Capture the cell that displays the provided text and extract its (x, y) central coordinate. 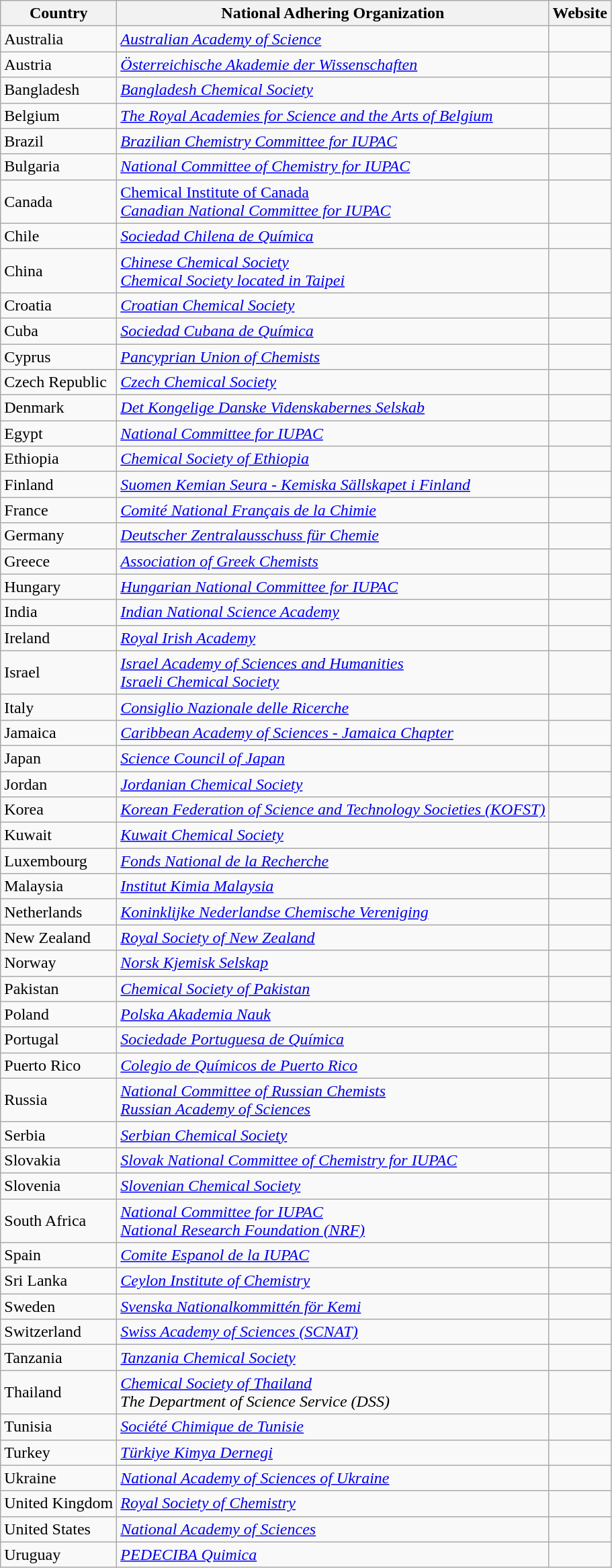
Tanzania (59, 1358)
Bangladesh (59, 90)
Spain (59, 1255)
Jordanian Chemical Society (333, 784)
Sweden (59, 1307)
Israel (59, 672)
Fonds National de la Recherche (333, 861)
Slovenian Chemical Society (333, 1186)
Türkiye Kimya Dernegi (333, 1452)
Jordan (59, 784)
Brazilian Chemistry Committee for IUPAC (333, 141)
South Africa (59, 1221)
Kuwait Chemical Society (333, 835)
Pancyprian Union of Chemists (333, 357)
Slovakia (59, 1160)
Comité National Français de la Chimie (333, 510)
Croatia (59, 305)
National Committee for IUPACNational Research Foundation (NRF) (333, 1221)
Cyprus (59, 357)
National Committee for IUPAC (333, 434)
Egypt (59, 434)
Finland (59, 485)
National Adhering Organization (333, 13)
Sociedade Portuguesa de Química (333, 1040)
Cuba (59, 331)
Sociedad Cubana de Química (333, 331)
Poland (59, 1014)
Germany (59, 536)
Switzerland (59, 1332)
India (59, 612)
Ireland (59, 638)
Korean Federation of Science and Technology Societies (KOFST) (333, 810)
United Kingdom (59, 1503)
Czech Republic (59, 382)
China (59, 270)
Chemical Society of Ethiopia (333, 459)
Bangladesh Chemical Society (333, 90)
Association of Greek Chemists (333, 561)
The Royal Academies for Science and the Arts of Belgium (333, 116)
Royal Irish Academy (333, 638)
Italy (59, 707)
Swiss Academy of Sciences (SCNAT) (333, 1332)
France (59, 510)
Serbia (59, 1134)
Turkey (59, 1452)
Svenska Nationalkommittén för Kemi (333, 1307)
Greece (59, 561)
Canada (59, 202)
Royal Society of Chemistry (333, 1503)
Comite Espanol de la IUPAC (333, 1255)
Sociedad Chilena de Química (333, 236)
PEDECIBA Quimica (333, 1555)
Korea (59, 810)
Jamaica (59, 733)
Belgium (59, 116)
Malaysia (59, 886)
Det Kongelige Danske Videnskabernes Selskab (333, 408)
National Academy of Sciences of Ukraine (333, 1478)
Denmark (59, 408)
Serbian Chemical Society (333, 1134)
Suomen Kemian Seura - Kemiska Sällskapet i Finland (333, 485)
Chile (59, 236)
Brazil (59, 141)
Hungarian National Committee for IUPAC (333, 587)
Caribbean Academy of Sciences - Jamaica Chapter (333, 733)
Ukraine (59, 1478)
Tunisia (59, 1427)
Institut Kimia Malaysia (333, 886)
Hungary (59, 587)
Israel Academy of Sciences and HumanitiesIsraeli Chemical Society (333, 672)
Australia (59, 39)
Chemical Society of ThailandThe Department of Science Service (DSS) (333, 1393)
Croatian Chemical Society (333, 305)
Koninklijke Nederlandse Chemische Vereniging (333, 912)
Uruguay (59, 1555)
Austria (59, 65)
Consiglio Nazionale delle Ricerche (333, 707)
Slovak National Committee of Chemistry for IUPAC (333, 1160)
Country (59, 13)
National Committee of Russian ChemistsRussian Academy of Sciences (333, 1100)
Indian National Science Academy (333, 612)
Bulgaria (59, 167)
Royal Society of New Zealand (333, 938)
National Committee of Chemistry for IUPAC (333, 167)
Chinese Chemical SocietyChemical Society located in Taipei (333, 270)
Japan (59, 758)
New Zealand (59, 938)
Thailand (59, 1393)
Kuwait (59, 835)
Ceylon Institute of Chemistry (333, 1281)
Australian Academy of Science (333, 39)
Pakistan (59, 989)
Österreichische Akademie der Wissenschaften (333, 65)
Ethiopia (59, 459)
Tanzania Chemical Society (333, 1358)
Portugal (59, 1040)
Slovenia (59, 1186)
Société Chimique de Tunisie (333, 1427)
Sri Lanka (59, 1281)
Chemical Institute of CanadaCanadian National Committee for IUPAC (333, 202)
Norway (59, 963)
Luxembourg (59, 861)
Chemical Society of Pakistan (333, 989)
Website (580, 13)
Puerto Rico (59, 1065)
Czech Chemical Society (333, 382)
Netherlands (59, 912)
Deutscher Zentralausschuss für Chemie (333, 536)
National Academy of Sciences (333, 1529)
Norsk Kjemisk Selskap (333, 963)
United States (59, 1529)
Polska Akademia Nauk (333, 1014)
Colegio de Químicos de Puerto Rico (333, 1065)
Science Council of Japan (333, 758)
Russia (59, 1100)
